Return [x, y] of the center of cell containing provided text 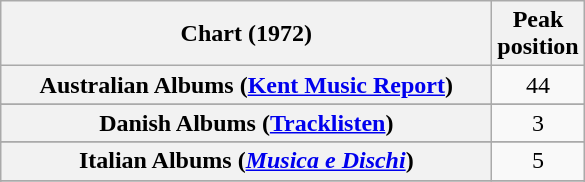
3 [538, 123]
5 [538, 161]
44 [538, 85]
Chart (1972) [246, 34]
Danish Albums (Tracklisten) [246, 123]
Italian Albums (Musica e Dischi) [246, 161]
Peakposition [538, 34]
Australian Albums (Kent Music Report) [246, 85]
